Return the [X, Y] coordinate for the center point of the cell that contains the specified text.  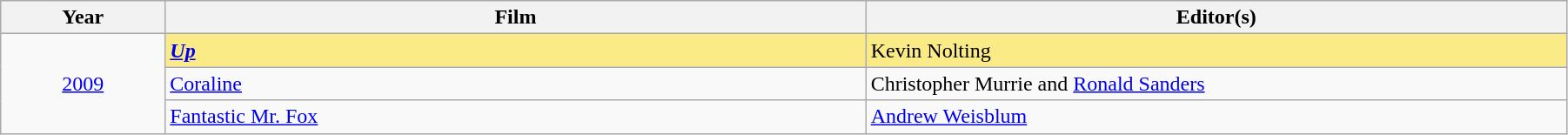
Editor(s) [1216, 17]
Fantastic Mr. Fox [515, 117]
Film [515, 17]
Coraline [515, 84]
2009 [84, 84]
Up [515, 51]
Year [84, 17]
Christopher Murrie and Ronald Sanders [1216, 84]
Kevin Nolting [1216, 51]
Andrew Weisblum [1216, 117]
